Return the (X, Y) coordinate for the center point of the cell that contains the specified text.  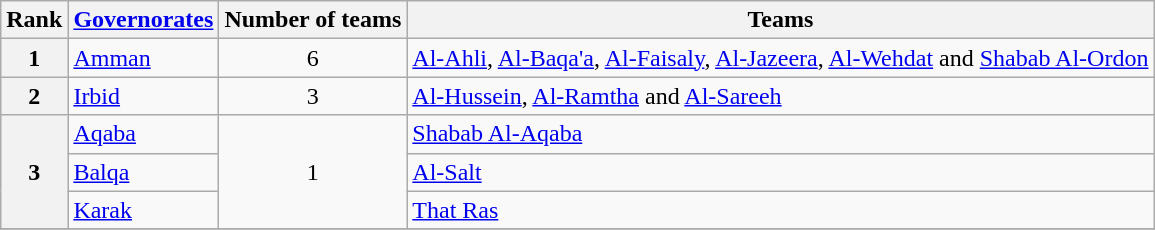
6 (313, 58)
Irbid (144, 96)
Al-Hussein, Al-Ramtha and Al-Sareeh (780, 96)
Teams (780, 20)
Number of teams (313, 20)
Balqa (144, 172)
Rank (34, 20)
Al-Salt (780, 172)
Al-Ahli, Al-Baqa'a, Al-Faisaly, Al-Jazeera, Al-Wehdat and Shabab Al-Ordon (780, 58)
That Ras (780, 210)
Amman (144, 58)
Shabab Al-Aqaba (780, 134)
Governorates (144, 20)
2 (34, 96)
Aqaba (144, 134)
Karak (144, 210)
